Scan for the cell matching the given text and deliver its [x, y] coordinate at center. 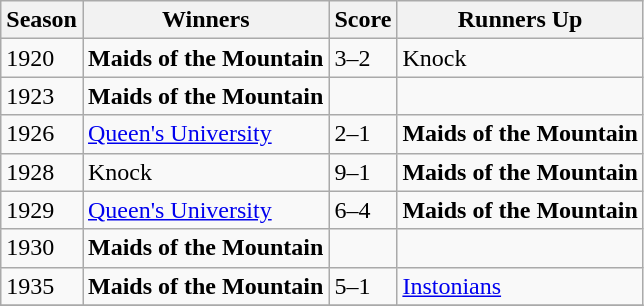
1935 [42, 286]
Runners Up [520, 20]
3–2 [363, 58]
2–1 [363, 134]
1928 [42, 172]
9–1 [363, 172]
5–1 [363, 286]
Season [42, 20]
1920 [42, 58]
Instonians [520, 286]
Winners [205, 20]
1926 [42, 134]
1929 [42, 210]
Score [363, 20]
6–4 [363, 210]
1930 [42, 248]
1923 [42, 96]
